Return the [x, y] coordinate for the center point of the cell that contains the specified text.  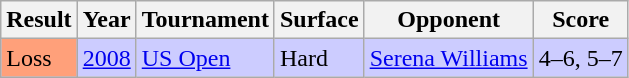
Score [580, 20]
Result [39, 20]
Opponent [448, 20]
2008 [106, 58]
US Open [205, 58]
Tournament [205, 20]
Surface [319, 20]
Loss [39, 58]
Year [106, 20]
Hard [319, 58]
4–6, 5–7 [580, 58]
Serena Williams [448, 58]
